Return the (x, y) coordinate for the center point of the cell that contains the specified text.  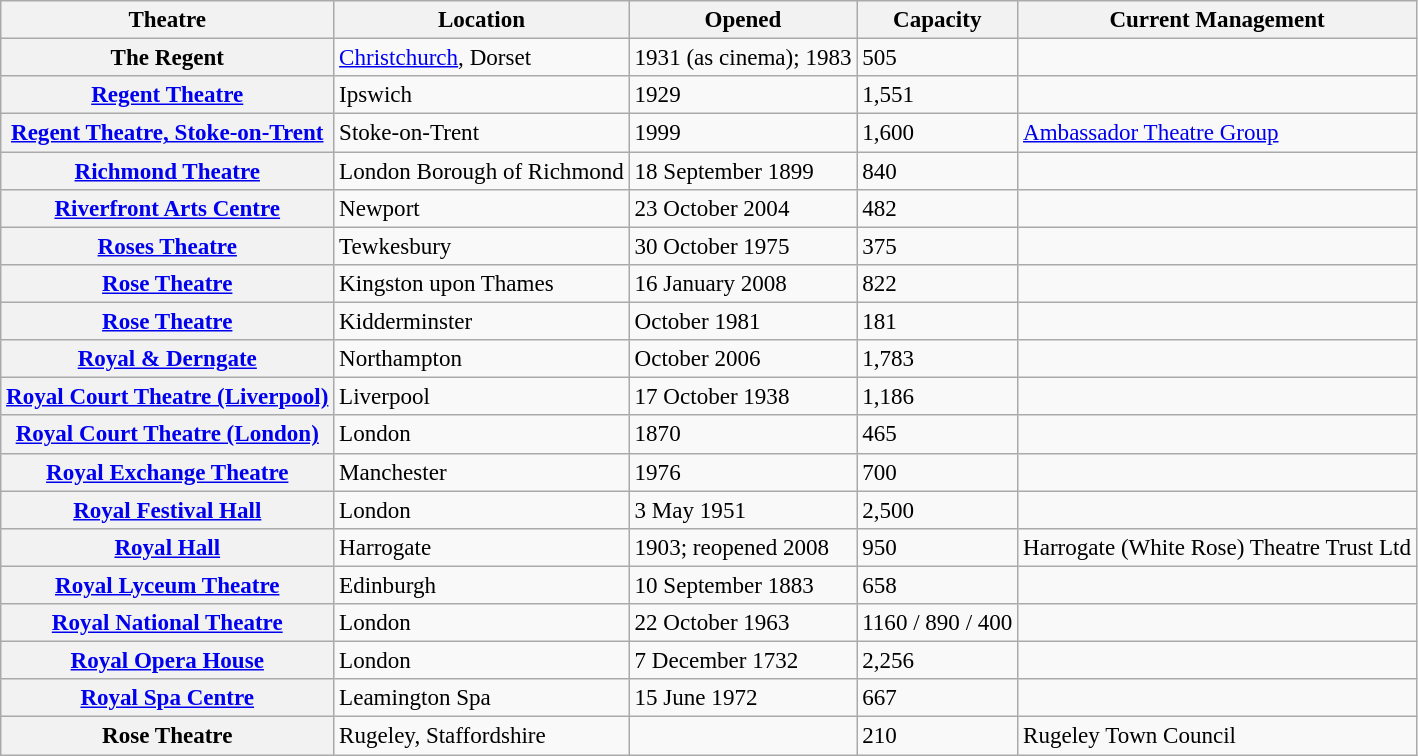
1903; reopened 2008 (743, 548)
Rugeley Town Council (1218, 736)
Ambassador Theatre Group (1218, 133)
Christchurch, Dorset (482, 58)
Royal Court Theatre (London) (168, 435)
1870 (743, 435)
465 (938, 435)
Royal National Theatre (168, 623)
840 (938, 171)
Regent Theatre, Stoke-on-Trent (168, 133)
London Borough of Richmond (482, 171)
Royal Spa Centre (168, 698)
Royal Court Theatre (Liverpool) (168, 397)
Liverpool (482, 397)
Royal & Derngate (168, 359)
Ipswich (482, 95)
375 (938, 246)
10 September 1883 (743, 585)
Edinburgh (482, 585)
Royal Opera House (168, 661)
Opened (743, 20)
16 January 2008 (743, 284)
30 October 1975 (743, 246)
Leamington Spa (482, 698)
17 October 1938 (743, 397)
1,783 (938, 359)
Stoke-on-Trent (482, 133)
Northampton (482, 359)
Richmond Theatre (168, 171)
3 May 1951 (743, 510)
950 (938, 548)
2,500 (938, 510)
Kingston upon Thames (482, 284)
Newport (482, 209)
822 (938, 284)
210 (938, 736)
Royal Hall (168, 548)
October 2006 (743, 359)
Manchester (482, 472)
Rugeley, Staffordshire (482, 736)
Tewkesbury (482, 246)
October 1981 (743, 322)
The Regent (168, 58)
23 October 2004 (743, 209)
Roses Theatre (168, 246)
700 (938, 472)
Capacity (938, 20)
Harrogate (482, 548)
1,551 (938, 95)
1931 (as cinema); 1983 (743, 58)
505 (938, 58)
Current Management (1218, 20)
181 (938, 322)
22 October 1963 (743, 623)
Royal Festival Hall (168, 510)
667 (938, 698)
Location (482, 20)
1976 (743, 472)
1929 (743, 95)
Royal Lyceum Theatre (168, 585)
658 (938, 585)
Harrogate (White Rose) Theatre Trust Ltd (1218, 548)
1999 (743, 133)
Royal Exchange Theatre (168, 472)
Riverfront Arts Centre (168, 209)
15 June 1972 (743, 698)
Theatre (168, 20)
Regent Theatre (168, 95)
7 December 1732 (743, 661)
1,186 (938, 397)
Kidderminster (482, 322)
482 (938, 209)
1,600 (938, 133)
2,256 (938, 661)
1160 / 890 / 400 (938, 623)
18 September 1899 (743, 171)
